Output the (x, y) coordinate of the center of the cell containing the given text.  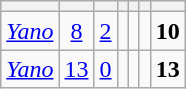
10 (168, 31)
8 (76, 31)
0 (106, 69)
2 (106, 31)
